For the text-containing cell, return its midpoint in [x, y] coordinate format. 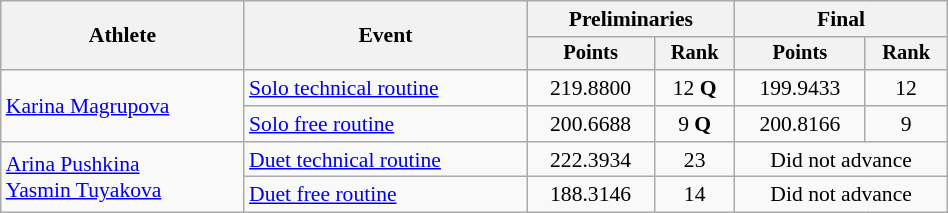
Solo technical routine [386, 88]
200.8166 [800, 124]
Event [386, 36]
188.3146 [591, 195]
Solo free routine [386, 124]
Karina Magrupova [122, 106]
12 Q [694, 88]
12 [906, 88]
Duet technical routine [386, 160]
200.6688 [591, 124]
222.3934 [591, 160]
23 [694, 160]
219.8800 [591, 88]
Arina PushkinaYasmin Tuyakova [122, 178]
9 Q [694, 124]
Preliminaries [631, 19]
199.9433 [800, 88]
14 [694, 195]
Athlete [122, 36]
Duet free routine [386, 195]
Final [841, 19]
9 [906, 124]
